For the text-containing cell, return its midpoint in (X, Y) coordinate format. 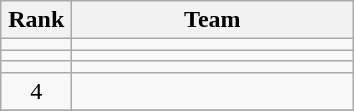
4 (36, 91)
Team (212, 20)
Rank (36, 20)
